Provide the (X, Y) coordinate of the cell's center where the given text is located.  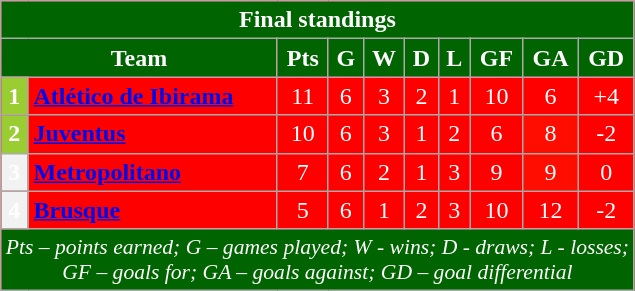
7 (302, 172)
0 (606, 172)
Juventus (152, 134)
GA (551, 58)
Brusque (152, 210)
Pts – points earned; G – games played; W - wins; D - draws; L - losses;GF – goals for; GA – goals against; GD – goal differential (318, 260)
12 (551, 210)
Team (140, 58)
L (454, 58)
Final standings (318, 20)
G (346, 58)
8 (551, 134)
Metropolitano (152, 172)
W (384, 58)
4 (14, 210)
GF (496, 58)
Atlético de Ibirama (152, 96)
D (422, 58)
+4 (606, 96)
11 (302, 96)
5 (302, 210)
GD (606, 58)
Pts (302, 58)
